For the text-containing cell, return its midpoint in (x, y) coordinate format. 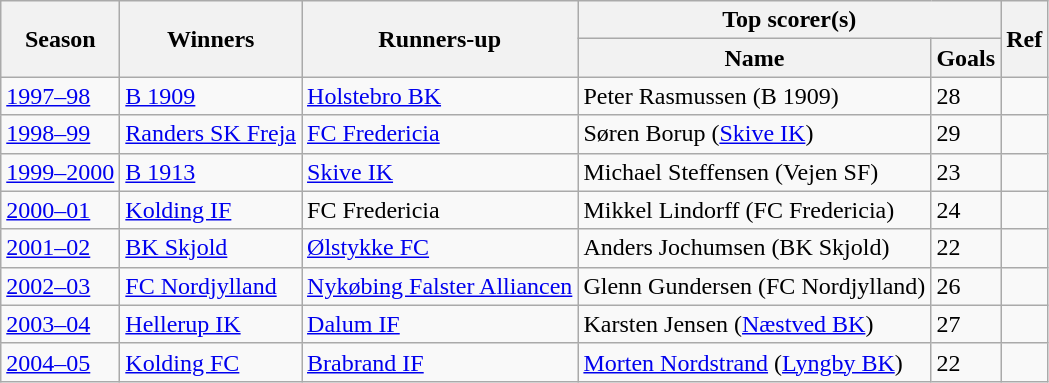
1997–98 (60, 96)
Anders Jochumsen (BK Skjold) (754, 248)
Michael Steffensen (Vejen SF) (754, 172)
Kolding IF (211, 210)
27 (966, 324)
28 (966, 96)
26 (966, 286)
1999–2000 (60, 172)
1998–99 (60, 134)
Mikkel Lindorff (FC Fredericia) (754, 210)
Skive IK (440, 172)
24 (966, 210)
Randers SK Freja (211, 134)
Søren Borup (Skive IK) (754, 134)
Ølstykke FC (440, 248)
Name (754, 58)
Hellerup IK (211, 324)
Runners-up (440, 39)
29 (966, 134)
Morten Nordstrand (Lyngby BK) (754, 362)
23 (966, 172)
2002–03 (60, 286)
FC Nordjylland (211, 286)
Glenn Gundersen (FC Nordjylland) (754, 286)
2004–05 (60, 362)
Ref (1024, 39)
Peter Rasmussen (B 1909) (754, 96)
Nykøbing Falster Alliancen (440, 286)
Dalum IF (440, 324)
B 1909 (211, 96)
Holstebro BK (440, 96)
Kolding FC (211, 362)
2003–04 (60, 324)
2000–01 (60, 210)
Goals (966, 58)
Season (60, 39)
Winners (211, 39)
Karsten Jensen (Næstved BK) (754, 324)
Brabrand IF (440, 362)
Top scorer(s) (790, 20)
2001–02 (60, 248)
BK Skjold (211, 248)
B 1913 (211, 172)
